Pinpoint the cell where the given text exists, returning its [x, y] midpoint coordinate. 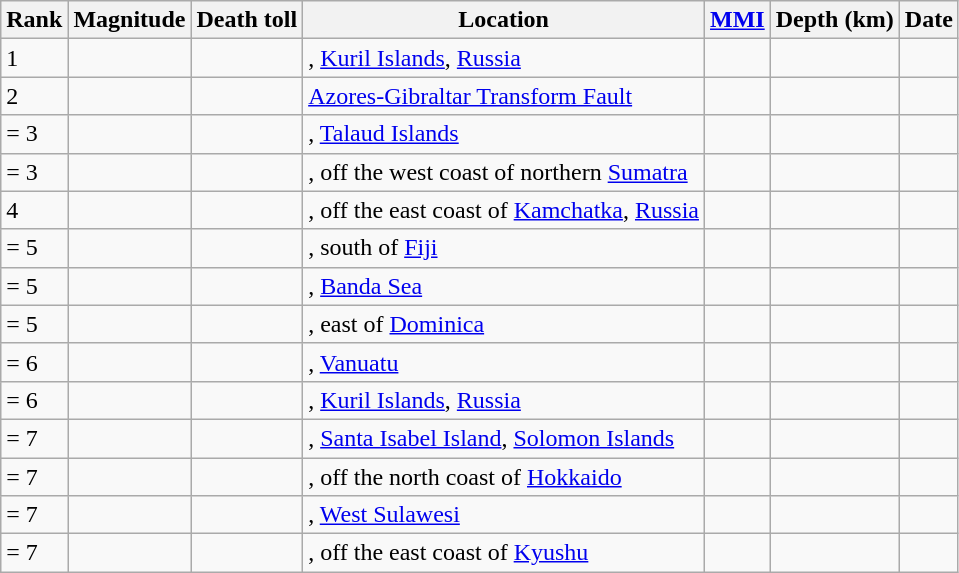
, off the east coast of Kyushu [504, 553]
4 [34, 210]
2 [34, 96]
Depth (km) [834, 20]
, Talaud Islands [504, 134]
, off the east coast of Kamchatka, Russia [504, 210]
Magnitude [130, 20]
, east of Dominica [504, 324]
Rank [34, 20]
, Banda Sea [504, 286]
1 [34, 58]
Date [928, 20]
Azores-Gibraltar Transform Fault [504, 96]
Death toll [247, 20]
, Vanuatu [504, 362]
Location [504, 20]
, off the west coast of northern Sumatra [504, 172]
, West Sulawesi [504, 515]
, off the north coast of Hokkaido [504, 477]
MMI [738, 20]
, south of Fiji [504, 248]
, Santa Isabel Island, Solomon Islands [504, 438]
